From the cell containing the given text, extract its center point as [X, Y] coordinate. 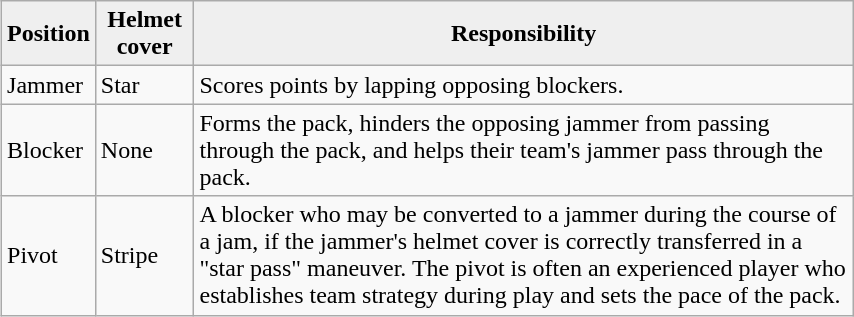
Responsibility [524, 34]
Scores points by lapping opposing blockers. [524, 85]
Pivot [49, 256]
Stripe [144, 256]
Helmet cover [144, 34]
Blocker [49, 150]
None [144, 150]
Forms the pack, hinders the opposing jammer from passing through the pack, and helps their team's jammer pass through the pack. [524, 150]
Star [144, 85]
Jammer [49, 85]
Position [49, 34]
